Locate the cell with the specified text and output its [x, y] center coordinate. 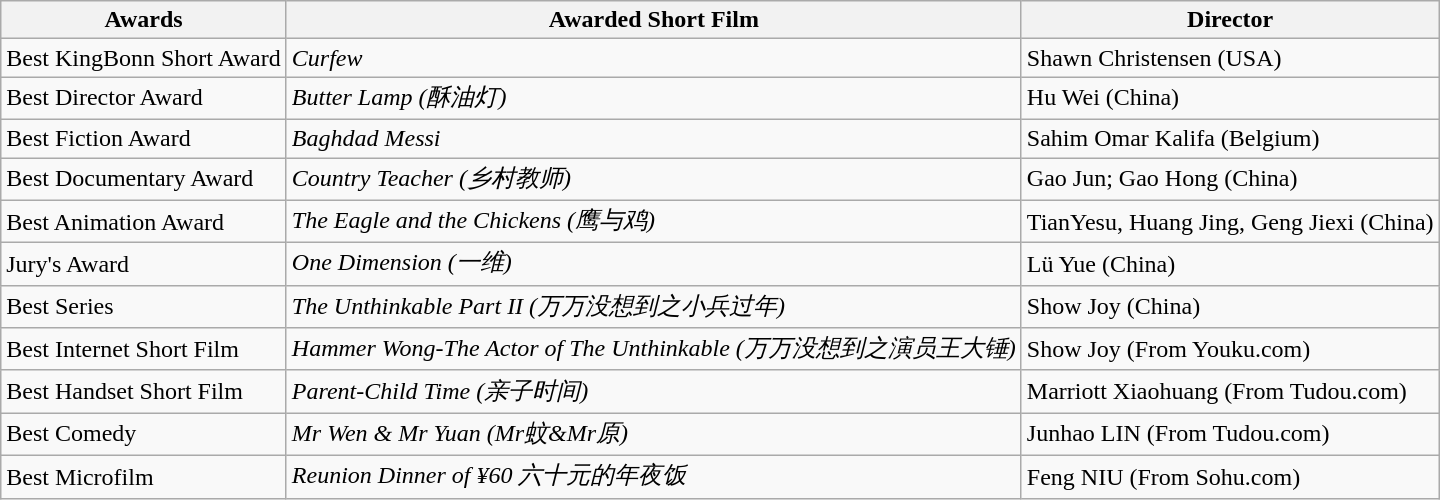
Best Handset Short Film [144, 392]
Reunion Dinner of ¥60 六十元的年夜饭 [654, 476]
Lü Yue (China) [1230, 264]
One Dimension (一维) [654, 264]
Best Comedy [144, 434]
TianYesu, Huang Jing, Geng Jiexi (China) [1230, 222]
Butter Lamp (酥油灯) [654, 98]
Best Director Award [144, 98]
Best Series [144, 306]
Marriott Xiaohuang (From Tudou.com) [1230, 392]
Shawn Christensen (USA) [1230, 58]
Best Animation Award [144, 222]
Curfew [654, 58]
Hu Wei (China) [1230, 98]
Director [1230, 20]
The Eagle and the Chickens (鹰与鸡) [654, 222]
Mr Wen & Mr Yuan (Mr蚊&Mr原) [654, 434]
Show Joy (From Youku.com) [1230, 350]
Awards [144, 20]
Sahim Omar Kalifa (Belgium) [1230, 138]
Best Microfilm [144, 476]
Jury's Award [144, 264]
Hammer Wong-The Actor of The Unthinkable (万万没想到之演员王大锤) [654, 350]
Best Internet Short Film [144, 350]
Awarded Short Film [654, 20]
Best KingBonn Short Award [144, 58]
Best Documentary Award [144, 180]
Best Fiction Award [144, 138]
Junhao LIN (From Tudou.com) [1230, 434]
The Unthinkable Part II (万万没想到之小兵过年) [654, 306]
Baghdad Messi [654, 138]
Gao Jun; Gao Hong (China) [1230, 180]
Feng NIU (From Sohu.com) [1230, 476]
Parent-Child Time (亲子时间) [654, 392]
Country Teacher (乡村教师) [654, 180]
Show Joy (China) [1230, 306]
